From the cell containing the given text, extract its center point as [X, Y] coordinate. 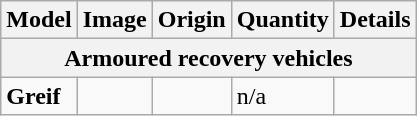
Image [114, 20]
n/a [282, 96]
Armoured recovery vehicles [208, 58]
Greif [39, 96]
Quantity [282, 20]
Origin [192, 20]
Details [375, 20]
Model [39, 20]
